Pinpoint the cell where the given text exists, returning its (X, Y) midpoint coordinate. 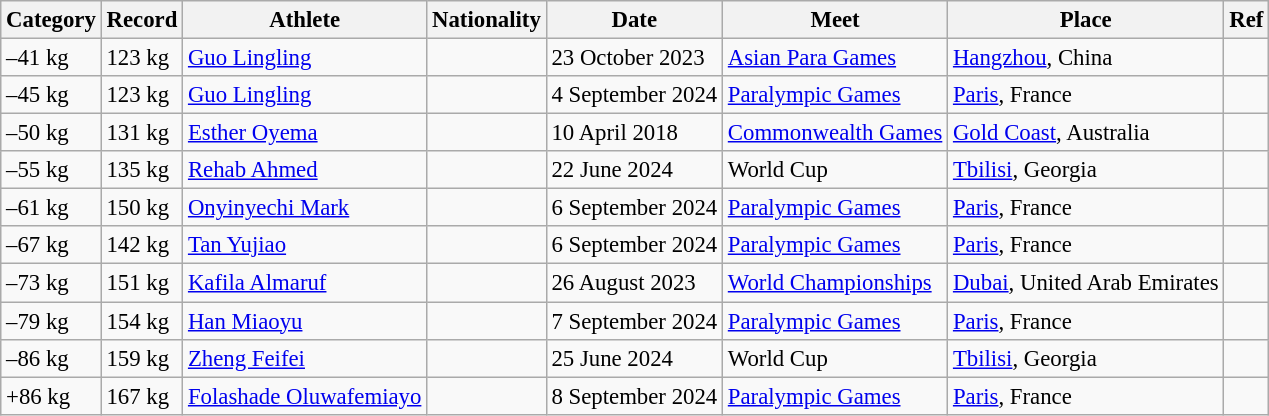
Nationality (486, 20)
151 kg (142, 283)
–55 kg (51, 170)
Gold Coast, Australia (1086, 133)
159 kg (142, 358)
Esther Oyema (305, 133)
150 kg (142, 208)
167 kg (142, 396)
10 April 2018 (634, 133)
Folashade Oluwafemiayo (305, 396)
Asian Para Games (836, 58)
Record (142, 20)
–86 kg (51, 358)
Meet (836, 20)
World Championships (836, 283)
–50 kg (51, 133)
Tan Yujiao (305, 245)
142 kg (142, 245)
26 August 2023 (634, 283)
Onyinyechi Mark (305, 208)
4 September 2024 (634, 95)
Place (1086, 20)
Athlete (305, 20)
Han Miaoyu (305, 321)
–73 kg (51, 283)
131 kg (142, 133)
22 June 2024 (634, 170)
–41 kg (51, 58)
Zheng Feifei (305, 358)
7 September 2024 (634, 321)
23 October 2023 (634, 58)
–79 kg (51, 321)
154 kg (142, 321)
Commonwealth Games (836, 133)
–45 kg (51, 95)
–61 kg (51, 208)
Ref (1246, 20)
8 September 2024 (634, 396)
25 June 2024 (634, 358)
+86 kg (51, 396)
Dubai, United Arab Emirates (1086, 283)
Rehab Ahmed (305, 170)
Hangzhou, China (1086, 58)
Date (634, 20)
–67 kg (51, 245)
135 kg (142, 170)
Kafila Almaruf (305, 283)
Category (51, 20)
